Detect which cell encompasses the target text, then output its (x, y) center coordinate. 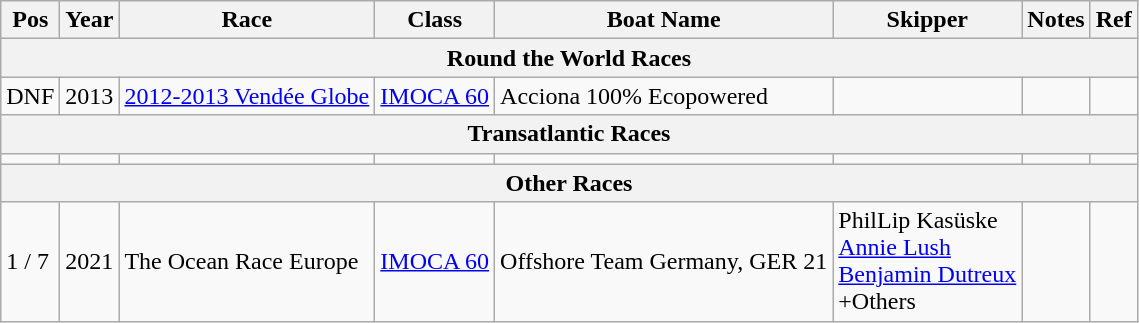
1 / 7 (30, 262)
Skipper (928, 20)
PhilLip KasüskeAnnie LushBenjamin Dutreux+Others (928, 262)
Other Races (569, 183)
Ref (1114, 20)
2013 (90, 96)
Round the World Races (569, 58)
Acciona 100% Ecopowered (664, 96)
Offshore Team Germany, GER 21 (664, 262)
2021 (90, 262)
Boat Name (664, 20)
2012-2013 Vendée Globe (247, 96)
Notes (1056, 20)
DNF (30, 96)
Race (247, 20)
Class (435, 20)
The Ocean Race Europe (247, 262)
Pos (30, 20)
Year (90, 20)
Transatlantic Races (569, 134)
